Extract the (x, y) coordinate from the center of the cell holding the provided text.  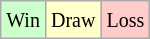
Loss (126, 20)
Win (24, 20)
Draw (72, 20)
